Capture the cell that displays the provided text and extract its (x, y) central coordinate. 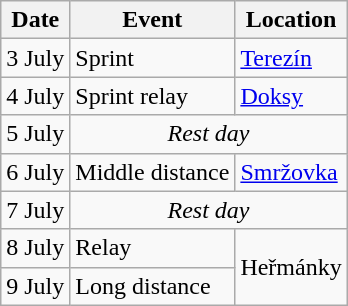
3 July (36, 58)
4 July (36, 96)
5 July (36, 134)
Terezín (291, 58)
Sprint (152, 58)
Location (291, 20)
8 July (36, 248)
Date (36, 20)
Smržovka (291, 172)
Sprint relay (152, 96)
Middle distance (152, 172)
6 July (36, 172)
Event (152, 20)
7 July (36, 210)
Relay (152, 248)
Heřmánky (291, 267)
Long distance (152, 286)
Doksy (291, 96)
9 July (36, 286)
